Identify which cell holds the provided text, then report its (x, y) central coordinate. 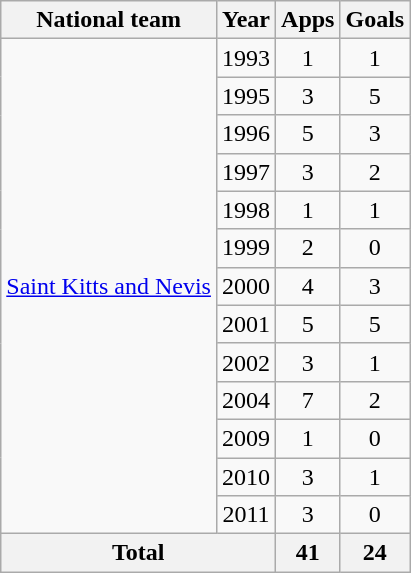
4 (308, 286)
2009 (246, 438)
1995 (246, 96)
1999 (246, 248)
Year (246, 20)
1998 (246, 210)
24 (375, 553)
National team (109, 20)
2010 (246, 477)
Saint Kitts and Nevis (109, 286)
2004 (246, 400)
2002 (246, 362)
2000 (246, 286)
41 (308, 553)
1997 (246, 172)
2001 (246, 324)
Total (138, 553)
1993 (246, 58)
2011 (246, 515)
7 (308, 400)
Goals (375, 20)
Apps (308, 20)
1996 (246, 134)
